Find where the given text appears and provide that cell's center as [X, Y] coordinate. 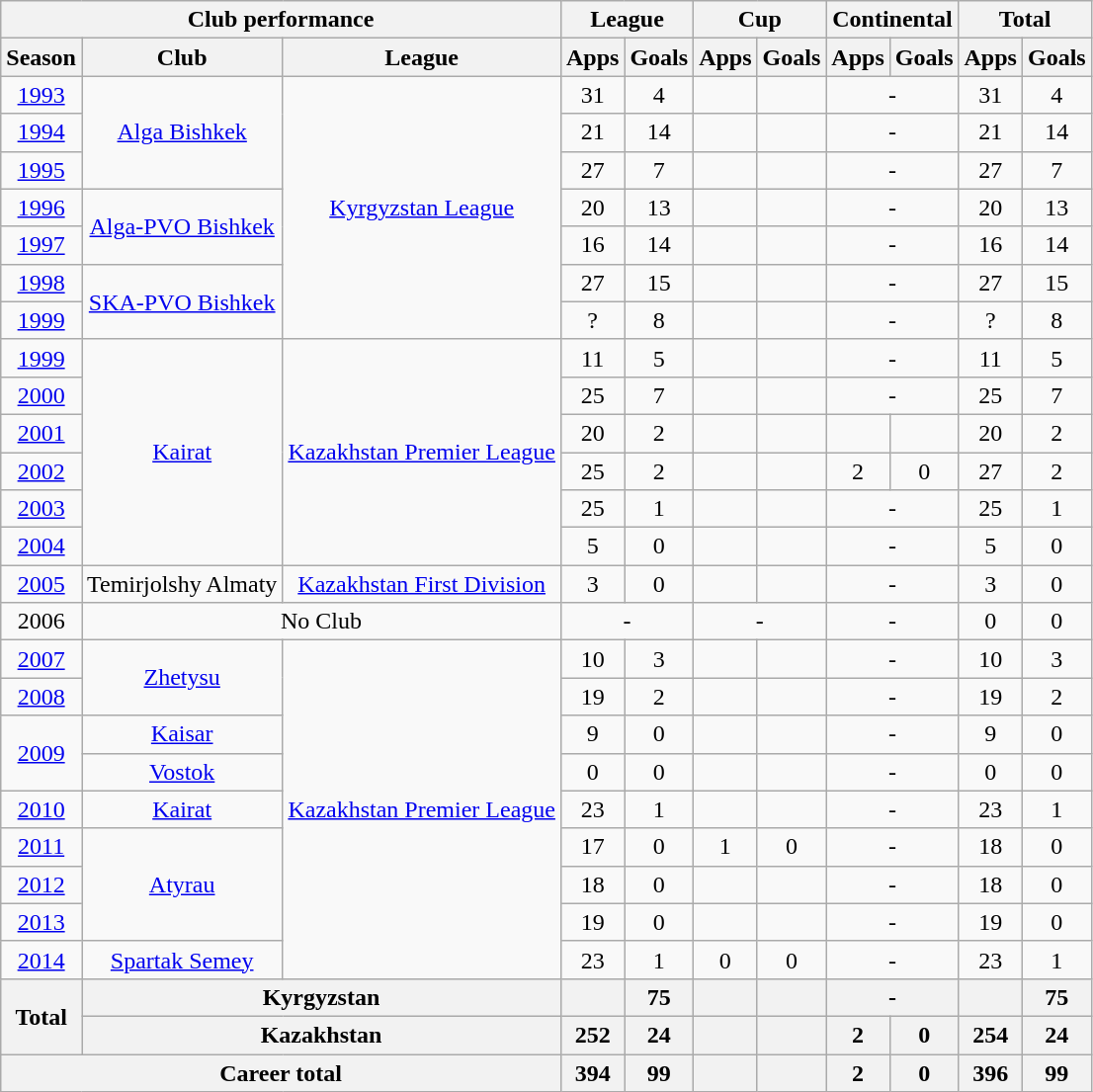
2010 [42, 809]
1998 [42, 283]
Kyrgyzstan League [422, 208]
No Club [320, 622]
1996 [42, 208]
252 [592, 1035]
1997 [42, 245]
2004 [42, 546]
2013 [42, 922]
2000 [42, 395]
Temirjolshy Almaty [182, 584]
2002 [42, 471]
Career total [281, 1072]
Cup [760, 20]
Season [42, 57]
396 [990, 1072]
Alga Bishkek [182, 132]
2011 [42, 847]
Vostok [182, 772]
Kazakhstan First Division [422, 584]
2003 [42, 509]
Kaisar [182, 734]
Alga-PVO Bishkek [182, 226]
Club performance [281, 20]
1994 [42, 132]
2005 [42, 584]
1993 [42, 95]
2007 [42, 659]
2012 [42, 884]
2001 [42, 433]
Kyrgyzstan [320, 997]
2006 [42, 622]
Club [182, 57]
SKA-PVO Bishkek [182, 301]
17 [592, 847]
Kazakhstan [320, 1035]
Spartak Semey [182, 960]
Atyrau [182, 884]
394 [592, 1072]
2014 [42, 960]
Continental [892, 20]
2009 [42, 753]
2008 [42, 697]
Zhetysu [182, 678]
254 [990, 1035]
1995 [42, 170]
